Find where the given text appears and provide that cell's center as (X, Y) coordinate. 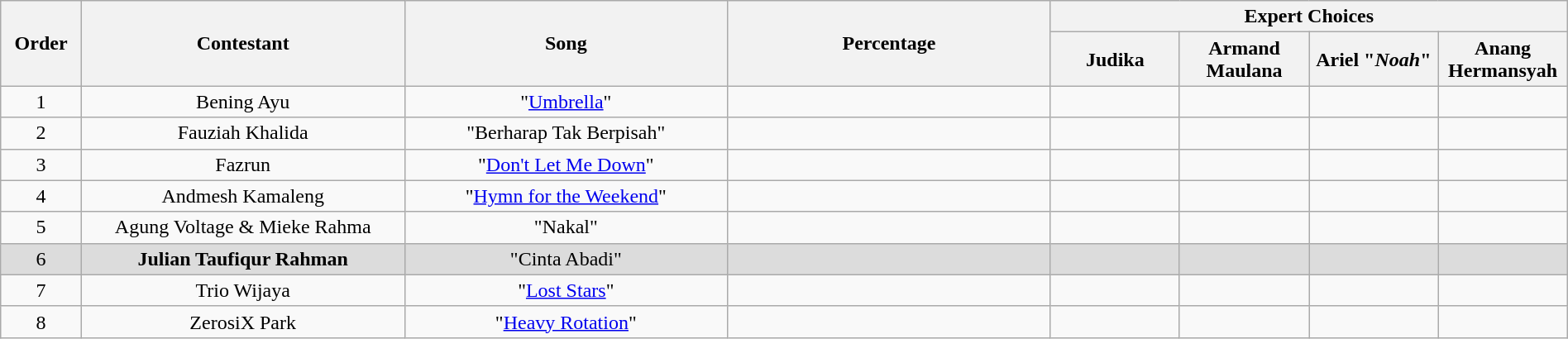
Percentage (890, 43)
4 (41, 196)
Anang Hermansyah (1503, 60)
Ariel "Noah" (1374, 60)
Andmesh Kamaleng (243, 196)
"Cinta Abadi" (566, 259)
5 (41, 227)
"Umbrella" (566, 102)
1 (41, 102)
Trio Wijaya (243, 290)
3 (41, 165)
Armand Maulana (1244, 60)
Song (566, 43)
Order (41, 43)
Agung Voltage & Mieke Rahma (243, 227)
Fazrun (243, 165)
8 (41, 322)
"Heavy Rotation" (566, 322)
"Don't Let Me Down" (566, 165)
"Hymn for the Weekend" (566, 196)
Fauziah Khalida (243, 133)
ZerosiX Park (243, 322)
"Lost Stars" (566, 290)
Expert Choices (1308, 17)
Contestant (243, 43)
Bening Ayu (243, 102)
6 (41, 259)
7 (41, 290)
"Nakal" (566, 227)
Julian Taufiqur Rahman (243, 259)
"Berharap Tak Berpisah" (566, 133)
2 (41, 133)
Judika (1115, 60)
